Detect which cell encompasses the target text, then output its (X, Y) center coordinate. 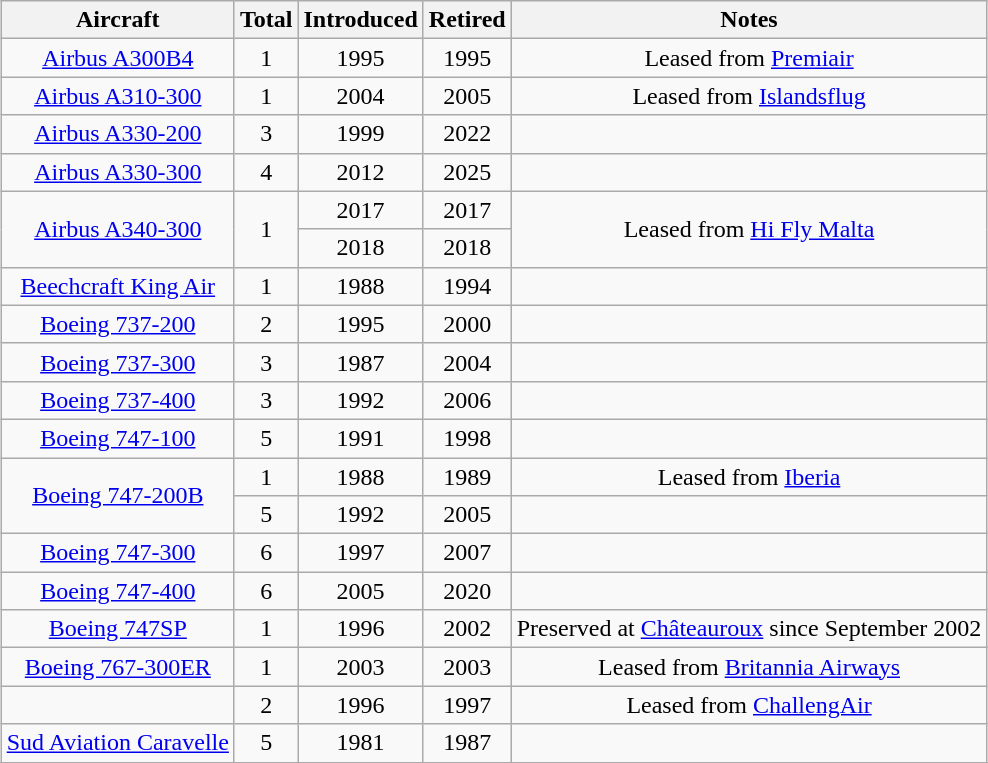
2006 (467, 400)
2022 (467, 134)
1989 (467, 477)
Boeing 737-300 (118, 362)
Aircraft (118, 20)
Boeing 747-400 (118, 591)
2002 (467, 629)
Boeing 747-300 (118, 553)
Airbus A340-300 (118, 229)
2012 (360, 172)
Boeing 747SP (118, 629)
2025 (467, 172)
Total (266, 20)
Sud Aviation Caravelle (118, 743)
1991 (360, 438)
Leased from Hi Fly Malta (749, 229)
1999 (360, 134)
Leased from Premiair (749, 58)
Boeing 747-200B (118, 496)
1981 (360, 743)
2007 (467, 553)
Introduced (360, 20)
Airbus A310-300 (118, 96)
Boeing 747-100 (118, 438)
2020 (467, 591)
Airbus A330-300 (118, 172)
Retired (467, 20)
Leased from Islandsflug (749, 96)
2000 (467, 324)
Leased from ChallengAir (749, 705)
Leased from Britannia Airways (749, 667)
1994 (467, 286)
Boeing 737-400 (118, 400)
Leased from Iberia (749, 477)
4 (266, 172)
Airbus A330-200 (118, 134)
Boeing 737-200 (118, 324)
Preserved at Châteauroux since September 2002 (749, 629)
Notes (749, 20)
Boeing 767-300ER (118, 667)
Airbus A300B4 (118, 58)
1998 (467, 438)
Beechcraft King Air (118, 286)
